From the cell containing the given text, extract its center point as [x, y] coordinate. 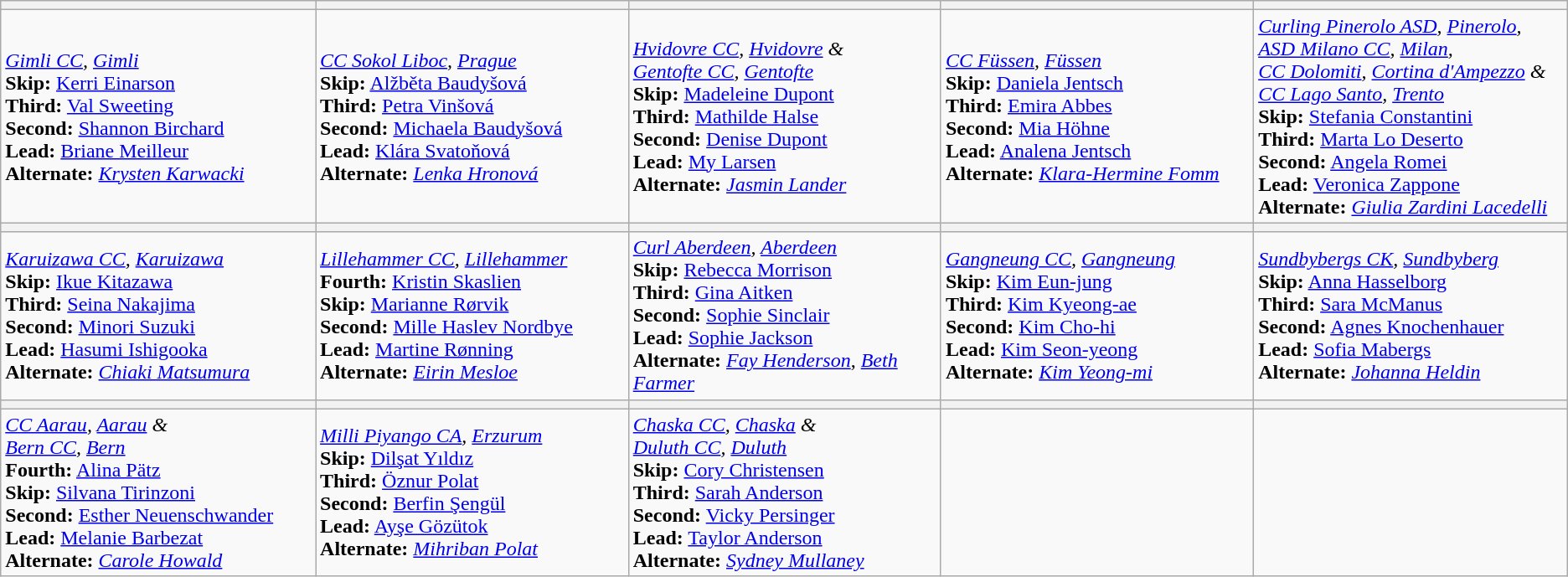
Curl Aberdeen, AberdeenSkip: Rebecca Morrison Third: Gina Aitken Second: Sophie Sinclair Lead: Sophie Jackson Alternate: Fay Henderson, Beth Farmer [784, 316]
Gimli CC, GimliSkip: Kerri Einarson Third: Val Sweeting Second: Shannon Birchard Lead: Briane Meilleur Alternate: Krysten Karwacki [158, 116]
CC Sokol Liboc, PragueSkip: Alžběta Baudyšová Third: Petra Vinšová Second: Michaela Baudyšová Lead: Klára Svatoňová Alternate: Lenka Hronová [472, 116]
Milli Piyango CA, ErzurumSkip: Dilşat Yıldız Third: Öznur Polat Second: Berfin Şengül Lead: Ayşe Gözütok Alternate: Mihriban Polat [472, 492]
Sundbybergs CK, SundbybergSkip: Anna Hasselborg Third: Sara McManus Second: Agnes Knochenhauer Lead: Sofia Mabergs Alternate: Johanna Heldin [1411, 316]
Lillehammer CC, LillehammerFourth: Kristin Skaslien Skip: Marianne Rørvik Second: Mille Haslev Nordbye Lead: Martine Rønning Alternate: Eirin Mesloe [472, 316]
Karuizawa CC, KaruizawaSkip: Ikue Kitazawa Third: Seina Nakajima Second: Minori Suzuki Lead: Hasumi Ishigooka Alternate: Chiaki Matsumura [158, 316]
Gangneung CC, GangneungSkip: Kim Eun-jung Third: Kim Kyeong-ae Second: Kim Cho-hi Lead: Kim Seon-yeong Alternate: Kim Yeong-mi [1097, 316]
CC Füssen, FüssenSkip: Daniela Jentsch Third: Emira Abbes Second: Mia Höhne Lead: Analena Jentsch Alternate: Klara-Hermine Fomm [1097, 116]
